Scan for the cell matching the given text and deliver its (x, y) coordinate at center. 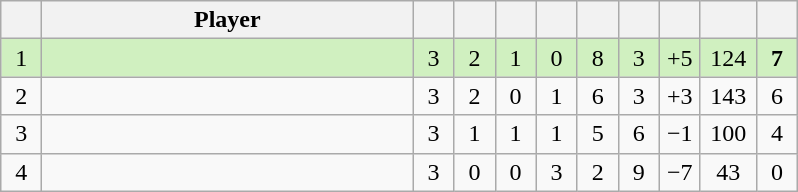
−1 (680, 134)
Player (228, 20)
+5 (680, 58)
+3 (680, 96)
5 (598, 134)
43 (728, 172)
143 (728, 96)
9 (638, 172)
−7 (680, 172)
7 (776, 58)
124 (728, 58)
8 (598, 58)
100 (728, 134)
